Return the (X, Y) coordinate for the center point of the cell that contains the specified text.  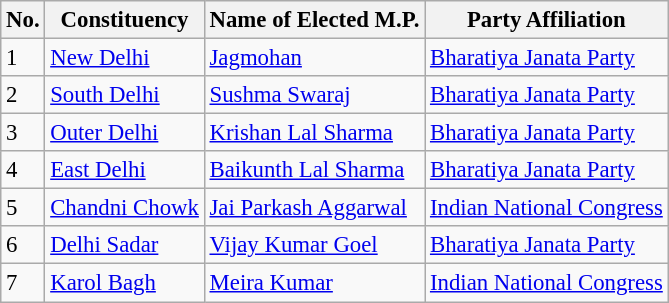
Name of Elected M.P. (314, 20)
2 (23, 95)
Delhi Sadar (124, 245)
Jai Parkash Aggarwal (314, 208)
Baikunth Lal Sharma (314, 170)
Karol Bagh (124, 283)
Chandni Chowk (124, 208)
4 (23, 170)
6 (23, 245)
New Delhi (124, 58)
Meira Kumar (314, 283)
Krishan Lal Sharma (314, 133)
Constituency (124, 20)
1 (23, 58)
3 (23, 133)
Sushma Swaraj (314, 95)
No. (23, 20)
Vijay Kumar Goel (314, 245)
East Delhi (124, 170)
5 (23, 208)
7 (23, 283)
Party Affiliation (546, 20)
Jagmohan (314, 58)
Outer Delhi (124, 133)
South Delhi (124, 95)
